Pinpoint the cell where the given text exists, returning its [X, Y] midpoint coordinate. 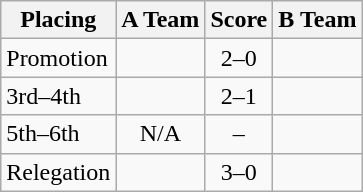
– [239, 134]
A Team [160, 20]
Placing [58, 20]
3–0 [239, 172]
5th–6th [58, 134]
Score [239, 20]
N/A [160, 134]
3rd–4th [58, 96]
B Team [318, 20]
Relegation [58, 172]
2–0 [239, 58]
2–1 [239, 96]
Promotion [58, 58]
